Provide the (X, Y) coordinate of the cell's center where the given text is located.  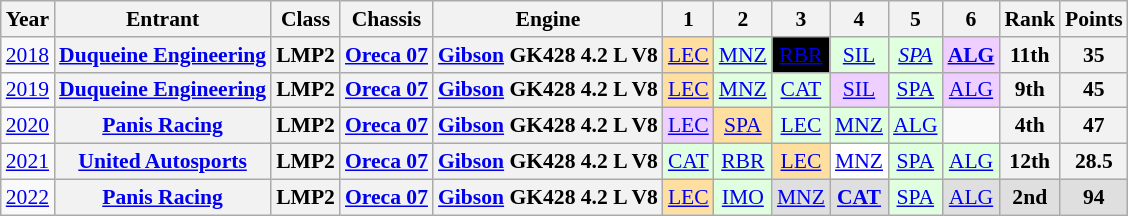
2 (743, 19)
2020 (28, 126)
3 (801, 19)
28.5 (1094, 162)
IMO (743, 197)
4 (859, 19)
45 (1094, 90)
47 (1094, 126)
Class (306, 19)
1 (688, 19)
2021 (28, 162)
94 (1094, 197)
11th (1030, 55)
Chassis (386, 19)
6 (972, 19)
12th (1030, 162)
2018 (28, 55)
2nd (1030, 197)
9th (1030, 90)
4th (1030, 126)
Points (1094, 19)
2022 (28, 197)
Rank (1030, 19)
35 (1094, 55)
Entrant (162, 19)
2019 (28, 90)
5 (915, 19)
Year (28, 19)
United Autosports (162, 162)
Engine (548, 19)
